Locate the cell with the specified text and output its (X, Y) center coordinate. 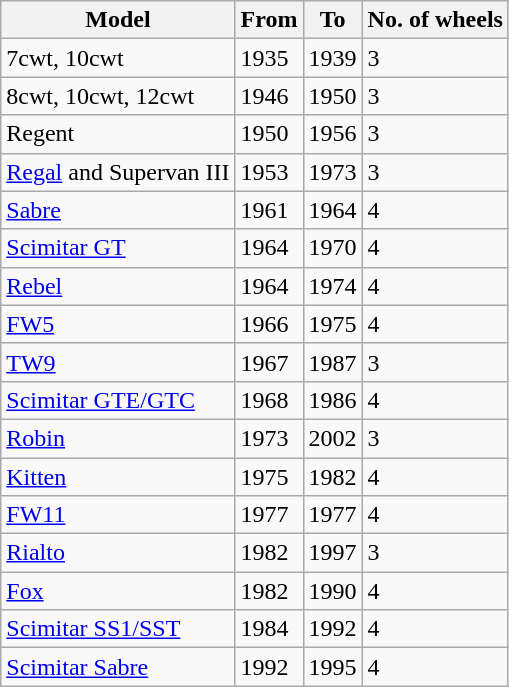
To (332, 20)
Regal and Supervan III (118, 172)
1946 (269, 96)
1968 (269, 400)
Rialto (118, 553)
TW9 (118, 362)
1966 (269, 324)
8cwt, 10cwt, 12cwt (118, 96)
FW11 (118, 515)
1961 (269, 210)
Scimitar SS1/SST (118, 629)
1984 (269, 629)
Regent (118, 134)
1939 (332, 58)
Scimitar Sabre (118, 667)
1956 (332, 134)
2002 (332, 438)
From (269, 20)
FW5 (118, 324)
1935 (269, 58)
1995 (332, 667)
7cwt, 10cwt (118, 58)
Model (118, 20)
Sabre (118, 210)
1970 (332, 248)
1986 (332, 400)
Kitten (118, 477)
1990 (332, 591)
Scimitar GT (118, 248)
Scimitar GTE/GTC (118, 400)
1997 (332, 553)
1987 (332, 362)
Rebel (118, 286)
No. of wheels (435, 20)
1967 (269, 362)
Robin (118, 438)
1953 (269, 172)
1974 (332, 286)
Fox (118, 591)
